Output the [x, y] coordinate of the center of the cell containing the given text.  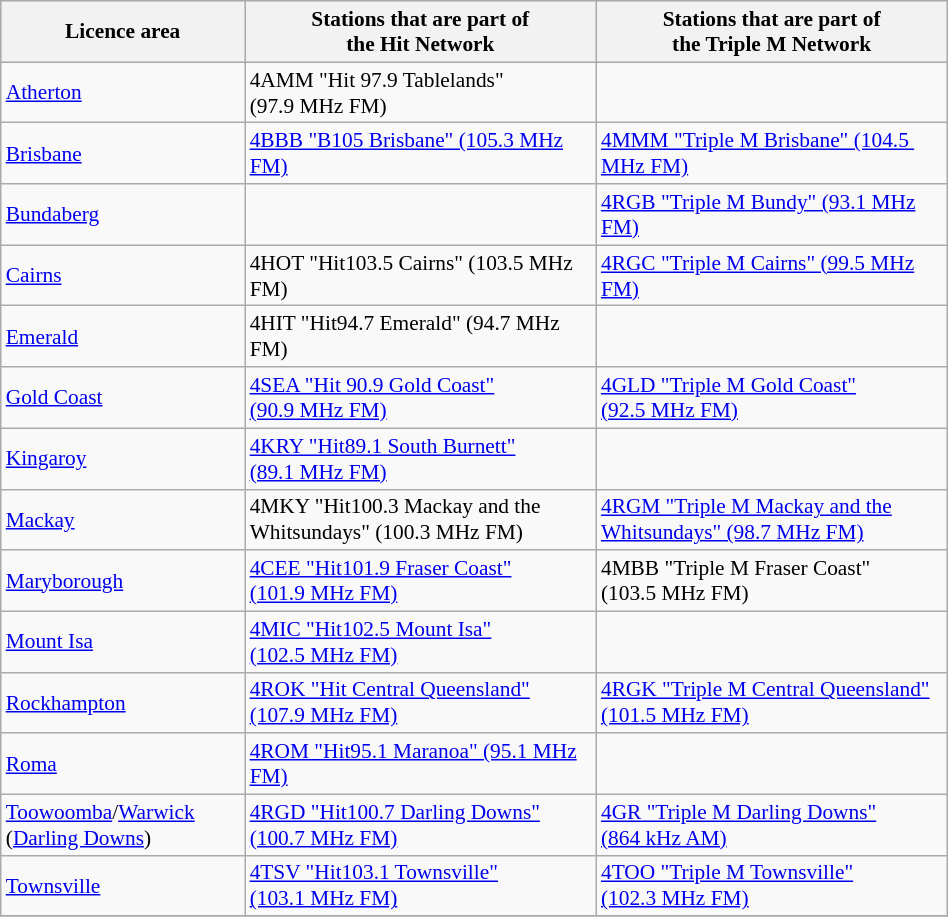
Mount Isa [123, 642]
4ROM "Hit95.1 Maranoa" (95.1 MHz FM) [420, 764]
4BBB "B105 Brisbane" (105.3 MHz FM) [420, 154]
4AMM "Hit 97.9 Tablelands" (97.9 MHz FM) [420, 92]
4RGB "Triple M Bundy" (93.1 MHz FM) [772, 214]
4RGC "Triple M Cairns" (99.5 MHz FM) [772, 276]
4GLD "Triple M Gold Coast" (92.5 MHz FM) [772, 398]
Brisbane [123, 154]
4MIC "Hit102.5 Mount Isa" (102.5 MHz FM) [420, 642]
4TOO "Triple M Townsville" (102.3 MHz FM) [772, 886]
4RGD "Hit100.7 Darling Downs" (100.7 MHz FM) [420, 824]
4HOT "Hit103.5 Cairns" (103.5 MHz FM) [420, 276]
Licence area [123, 32]
4CEE "Hit101.9 Fraser Coast" (101.9 MHz FM) [420, 580]
Kingaroy [123, 458]
Roma [123, 764]
4RGM "Triple M Mackay and the Whitsundays" (98.7 MHz FM) [772, 520]
Townsville [123, 886]
Mackay [123, 520]
Rockhampton [123, 702]
Maryborough [123, 580]
Bundaberg [123, 214]
4HIT "Hit94.7 Emerald" (94.7 MHz FM) [420, 336]
Toowoomba/Warwick (Darling Downs) [123, 824]
4MBB "Triple M Fraser Coast" (103.5 MHz FM) [772, 580]
4SEA "Hit 90.9 Gold Coast" (90.9 MHz FM) [420, 398]
4MMM "Triple M Brisbane" (104.5 MHz FM) [772, 154]
4TSV "Hit103.1 Townsville" (103.1 MHz FM) [420, 886]
Stations that are part ofthe Triple M Network [772, 32]
Stations that are part ofthe Hit Network [420, 32]
4GR "Triple M Darling Downs" (864 kHz AM) [772, 824]
4KRY "Hit89.1 South Burnett" (89.1 MHz FM) [420, 458]
Atherton [123, 92]
Gold Coast [123, 398]
4ROK "Hit Central Queensland" (107.9 MHz FM) [420, 702]
4MKY "Hit100.3 Mackay and the Whitsundays" (100.3 MHz FM) [420, 520]
Emerald [123, 336]
4RGK "Triple M Central Queensland" (101.5 MHz FM) [772, 702]
Cairns [123, 276]
